Search for the cell housing the specified text and yield its (x, y) center coordinate. 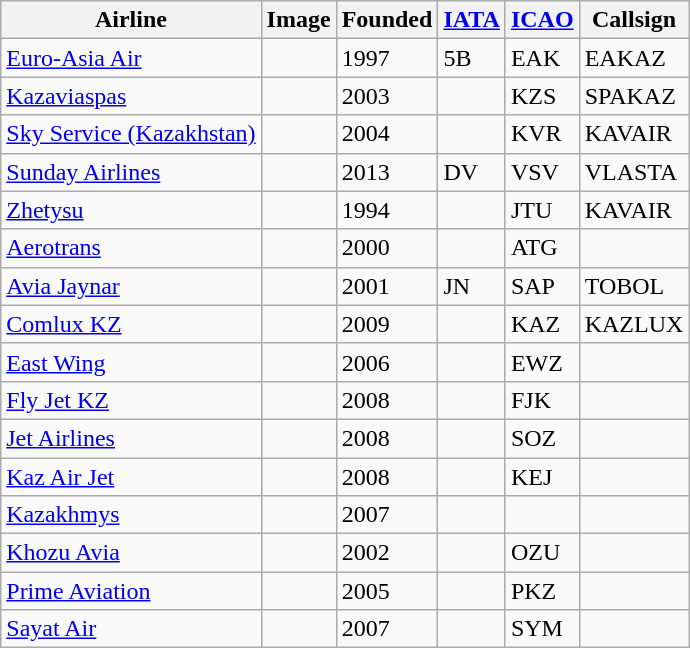
VLASTA (634, 172)
KZS (542, 96)
KAZ (542, 324)
DV (472, 172)
Image (298, 20)
SPAKAZ (634, 96)
PKZ (542, 591)
Jet Airlines (131, 438)
1997 (387, 58)
Zhetysu (131, 210)
2013 (387, 172)
Sunday Airlines (131, 172)
SAP (542, 286)
2001 (387, 286)
EAK (542, 58)
FJK (542, 400)
KVR (542, 134)
Comlux KZ (131, 324)
Khozu Avia (131, 553)
KEJ (542, 477)
Sky Service (Kazakhstan) (131, 134)
KAZLUX (634, 324)
VSV (542, 172)
IATA (472, 20)
OZU (542, 553)
JTU (542, 210)
ATG (542, 248)
East Wing (131, 362)
2000 (387, 248)
JN (472, 286)
Kazaviaspas (131, 96)
Prime Aviation (131, 591)
ICAO (542, 20)
2003 (387, 96)
1994 (387, 210)
Avia Jaynar (131, 286)
SYM (542, 629)
TOBOL (634, 286)
Fly Jet KZ (131, 400)
2009 (387, 324)
5B (472, 58)
Sayat Air (131, 629)
Airline (131, 20)
2005 (387, 591)
EWZ (542, 362)
Euro-Asia Air (131, 58)
Aerotrans (131, 248)
Kaz Air Jet (131, 477)
Kazakhmys (131, 515)
2004 (387, 134)
2002 (387, 553)
Founded (387, 20)
Callsign (634, 20)
2006 (387, 362)
EAKAZ (634, 58)
SOZ (542, 438)
